For the text-containing cell, return its midpoint in (x, y) coordinate format. 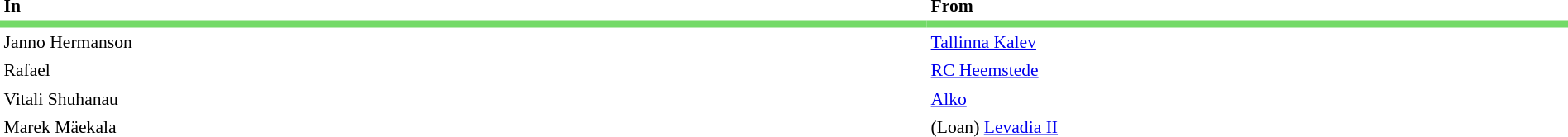
Vitali Shuhanau (463, 98)
Alko (1236, 98)
Rafael (463, 70)
Tallinna Kalev (1236, 42)
RC Heemstede (1236, 70)
Janno Hermanson (463, 42)
